Scan for the cell matching the given text and deliver its (X, Y) coordinate at center. 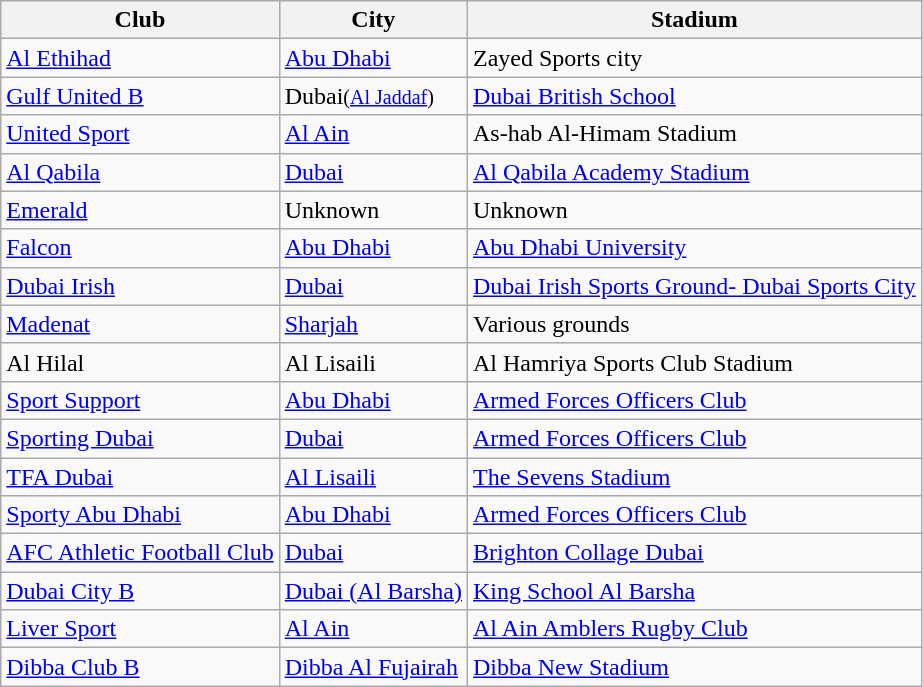
The Sevens Stadium (695, 477)
Club (140, 20)
Brighton Collage Dubai (695, 553)
Sport Support (140, 400)
Dibba Al Fujairah (373, 667)
Falcon (140, 248)
TFA Dubai (140, 477)
United Sport (140, 134)
Dubai (Al Barsha) (373, 591)
Sharjah (373, 324)
Al Ethihad (140, 58)
Dubai British School (695, 96)
Dubai Irish (140, 286)
Madenat (140, 324)
City (373, 20)
Emerald (140, 210)
Zayed Sports city (695, 58)
As-hab Al-Himam Stadium (695, 134)
Gulf United B (140, 96)
Al Hilal (140, 362)
Dubai City B (140, 591)
Liver Sport (140, 629)
Al Hamriya Sports Club Stadium (695, 362)
Dubai Irish Sports Ground- Dubai Sports City (695, 286)
Al Qabila Academy Stadium (695, 172)
King School Al Barsha (695, 591)
Dibba Club B (140, 667)
Various grounds (695, 324)
Abu Dhabi University (695, 248)
Al Ain Amblers Rugby Club (695, 629)
Dubai(Al Jaddaf) (373, 96)
Al Qabila (140, 172)
Sporty Abu Dhabi (140, 515)
Sporting Dubai (140, 438)
Stadium (695, 20)
Dibba New Stadium (695, 667)
AFC Athletic Football Club (140, 553)
